Determine the (X, Y) coordinate at the center of the cell enclosing the given text.  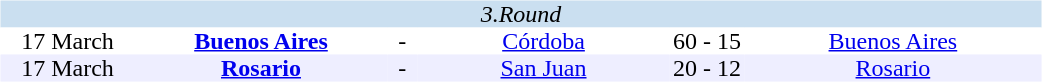
60 - 15 (707, 42)
20 - 12 (707, 68)
3.Round (520, 14)
San Juan (544, 68)
Córdoba (544, 42)
